Determine the [x, y] coordinate at the center of the cell enclosing the given text.  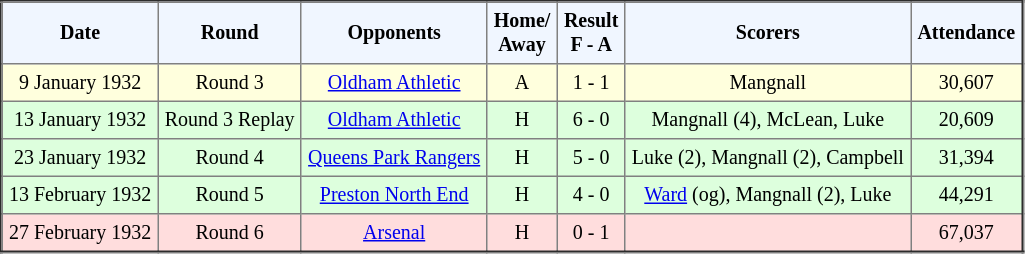
Date [80, 33]
A [522, 83]
0 - 1 [591, 233]
13 February 1932 [80, 195]
Mangnall (4), McLean, Luke [768, 120]
Opponents [394, 33]
4 - 0 [591, 195]
Round 6 [230, 233]
30,607 [967, 83]
Preston North End [394, 195]
Attendance [967, 33]
23 January 1932 [80, 158]
67,037 [967, 233]
Round [230, 33]
1 - 1 [591, 83]
Queens Park Rangers [394, 158]
27 February 1932 [80, 233]
Round 4 [230, 158]
Mangnall [768, 83]
44,291 [967, 195]
Arsenal [394, 233]
5 - 0 [591, 158]
Round 3 [230, 83]
Luke (2), Mangnall (2), Campbell [768, 158]
31,394 [967, 158]
Round 3 Replay [230, 120]
Home/Away [522, 33]
20,609 [967, 120]
13 January 1932 [80, 120]
Scorers [768, 33]
ResultF - A [591, 33]
6 - 0 [591, 120]
Ward (og), Mangnall (2), Luke [768, 195]
Round 5 [230, 195]
9 January 1932 [80, 83]
